Output the [x, y] coordinate of the center of the cell containing the given text.  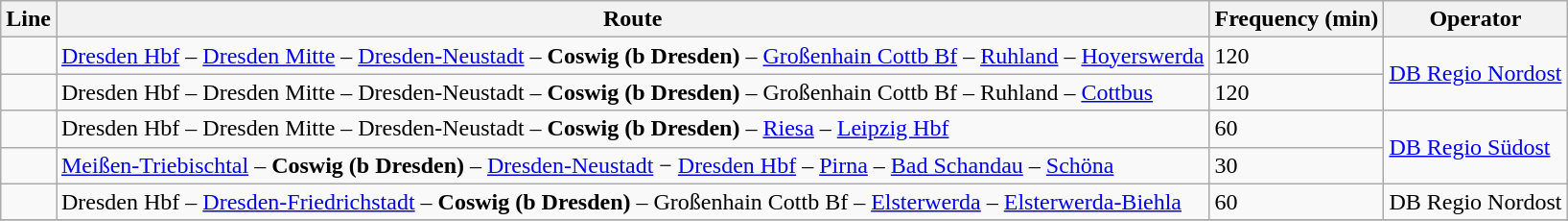
Dresden Hbf – Dresden-Friedrichstadt – Coswig (b Dresden) – Großenhain Cottb Bf – Elsterwerda – Elsterwerda-Biehla [632, 202]
Frequency (min) [1297, 19]
Line [29, 19]
DB Regio Südost [1475, 147]
Dresden Hbf – Dresden Mitte – Dresden-Neustadt – Coswig (b Dresden) – Großenhain Cottb Bf – Ruhland – Cottbus [632, 92]
Operator [1475, 19]
Dresden Hbf – Dresden Mitte – Dresden-Neustadt – Coswig (b Dresden) – Riesa – Leipzig Hbf [632, 129]
30 [1297, 165]
Route [632, 19]
Meißen-Triebischtal – Coswig (b Dresden) – Dresden-Neustadt − Dresden Hbf – Pirna – Bad Schandau – Schöna [632, 165]
Dresden Hbf – Dresden Mitte – Dresden-Neustadt – Coswig (b Dresden) – Großenhain Cottb Bf – Ruhland – Hoyerswerda [632, 56]
